Detect which cell encompasses the target text, then output its [x, y] center coordinate. 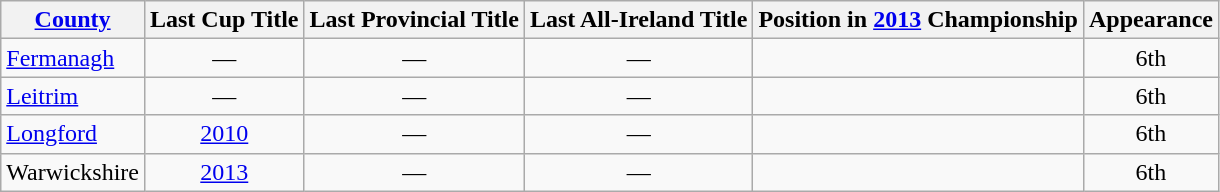
Leitrim [73, 96]
Position in 2013 Championship [918, 20]
Appearance [1150, 20]
2010 [224, 134]
Longford [73, 134]
Last Provincial Title [414, 20]
Last Cup Title [224, 20]
Warwickshire [73, 172]
2013 [224, 172]
County [73, 20]
Fermanagh [73, 58]
Last All-Ireland Title [638, 20]
